Pinpoint the cell where the given text exists, returning its (X, Y) midpoint coordinate. 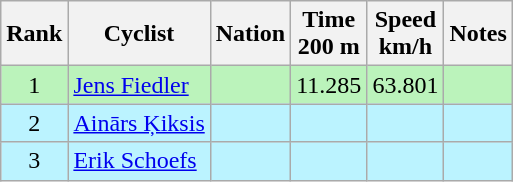
Ainārs Ķiksis (139, 123)
Erik Schoefs (139, 161)
Nation (250, 34)
Speedkm/h (406, 34)
1 (34, 85)
Time200 m (329, 34)
63.801 (406, 85)
3 (34, 161)
11.285 (329, 85)
2 (34, 123)
Cyclist (139, 34)
Notes (478, 34)
Jens Fiedler (139, 85)
Rank (34, 34)
